From the cell containing the given text, extract its center point as (X, Y) coordinate. 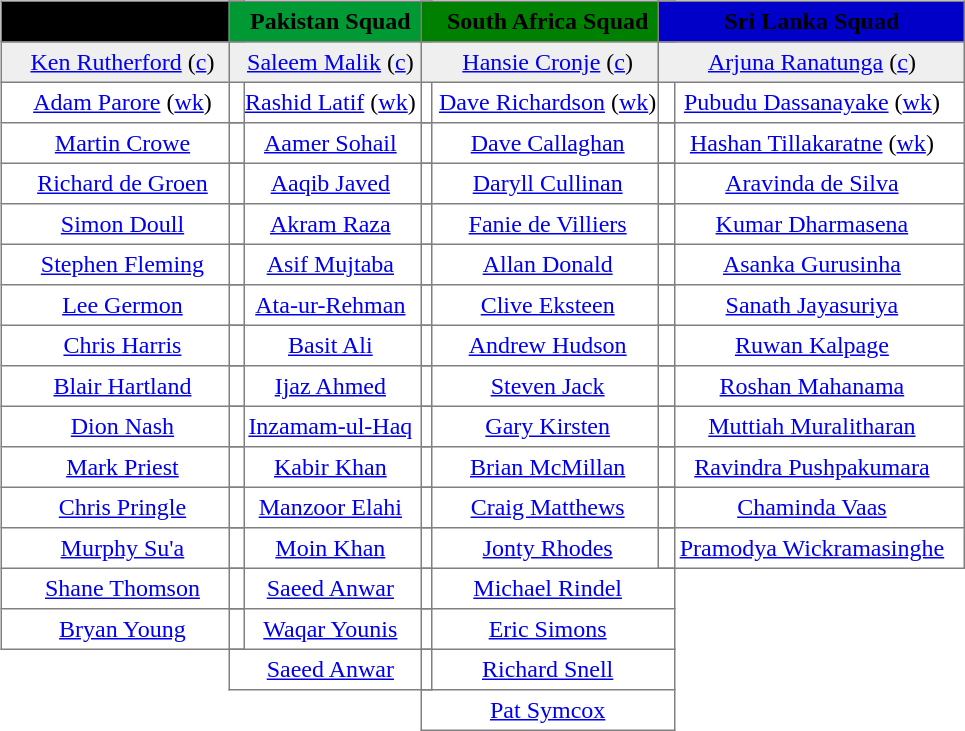
Chris Harris (122, 345)
Richard Snell (548, 669)
Fanie de Villiers (548, 224)
Kabir Khan (330, 467)
Lee Germon (122, 305)
Mark Priest (122, 467)
Akram Raza (330, 224)
Ravindra Pushpakumara (812, 467)
Sri Lanka Squad (812, 21)
Gary Kirsten (548, 426)
Ijaz Ahmed (330, 386)
Dave Callaghan (548, 143)
South Africa Squad (548, 21)
Shane Thomson (122, 588)
Blair Hartland (122, 386)
Roshan Mahanama (812, 386)
New Zealand Squad (122, 21)
Dion Nash (122, 426)
Arjuna Ranatunga (c) (812, 62)
Richard de Groen (122, 183)
Asif Mujtaba (330, 264)
Hashan Tillakaratne (wk) (812, 143)
Pakistan Squad (330, 21)
Brian McMillan (548, 467)
Eric Simons (548, 629)
Daryll Cullinan (548, 183)
Chris Pringle (122, 507)
Allan Donald (548, 264)
Pubudu Dassanayake (wk) (812, 102)
Pramodya Wickramasinghe (812, 548)
Sanath Jayasuriya (812, 305)
Murphy Su'a (122, 548)
Simon Doull (122, 224)
Aamer Sohail (330, 143)
Chaminda Vaas (812, 507)
Adam Parore (wk) (122, 102)
Bryan Young (122, 629)
Waqar Younis (330, 629)
Ken Rutherford (c) (122, 62)
Craig Matthews (548, 507)
Martin Crowe (122, 143)
Clive Eksteen (548, 305)
Ata-ur-Rehman (330, 305)
Ruwan Kalpage (812, 345)
Michael Rindel (548, 588)
Inzamam-ul-Haq (330, 426)
Aravinda de Silva (812, 183)
Stephen Fleming (122, 264)
Aaqib Javed (330, 183)
Asanka Gurusinha (812, 264)
Hansie Cronje (c) (548, 62)
Andrew Hudson (548, 345)
Muttiah Muralitharan (812, 426)
Kumar Dharmasena (812, 224)
Rashid Latif (wk) (330, 102)
Jonty Rhodes (548, 548)
Basit Ali (330, 345)
Dave Richardson (wk) (548, 102)
Steven Jack (548, 386)
Saleem Malik (c) (330, 62)
Pat Symcox (548, 710)
Manzoor Elahi (330, 507)
Moin Khan (330, 548)
